Capture the cell that displays the provided text and extract its (X, Y) central coordinate. 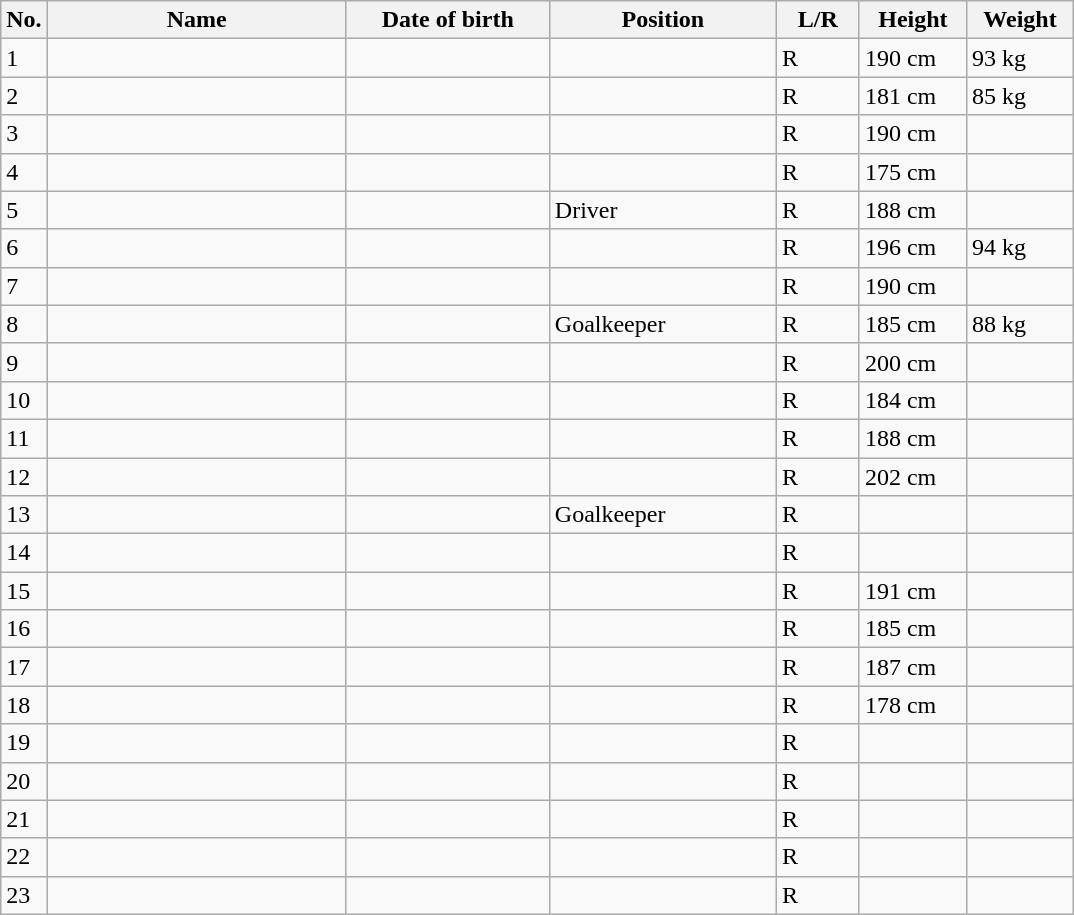
85 kg (1020, 96)
8 (24, 324)
178 cm (912, 705)
Position (662, 20)
Date of birth (448, 20)
No. (24, 20)
4 (24, 172)
187 cm (912, 667)
22 (24, 857)
93 kg (1020, 58)
6 (24, 248)
L/R (818, 20)
13 (24, 515)
5 (24, 210)
19 (24, 743)
20 (24, 781)
15 (24, 591)
200 cm (912, 362)
21 (24, 819)
196 cm (912, 248)
181 cm (912, 96)
10 (24, 400)
Driver (662, 210)
18 (24, 705)
17 (24, 667)
9 (24, 362)
12 (24, 477)
88 kg (1020, 324)
14 (24, 553)
2 (24, 96)
191 cm (912, 591)
11 (24, 438)
23 (24, 895)
7 (24, 286)
Name (196, 20)
184 cm (912, 400)
175 cm (912, 172)
94 kg (1020, 248)
202 cm (912, 477)
16 (24, 629)
Height (912, 20)
3 (24, 134)
1 (24, 58)
Weight (1020, 20)
